Extract the (X, Y) coordinate from the center of the cell holding the provided text.  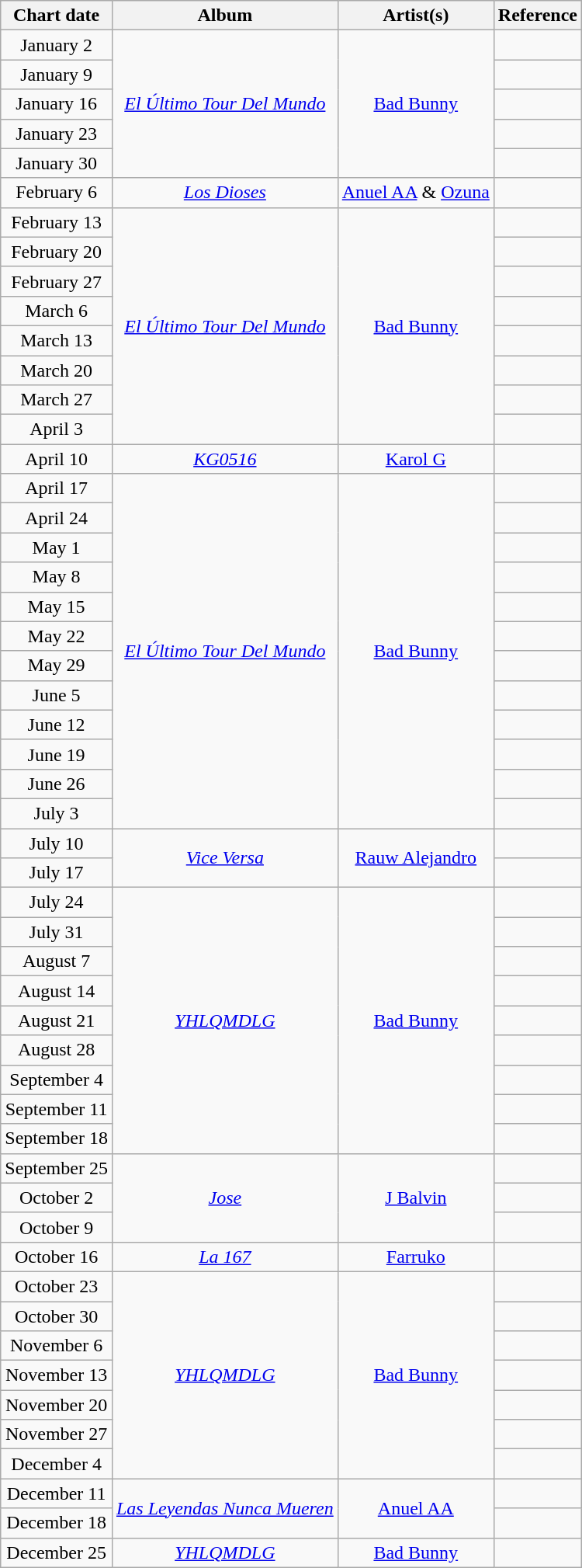
July 31 (57, 932)
May 8 (57, 577)
August 14 (57, 991)
May 1 (57, 548)
January 2 (57, 45)
March 13 (57, 340)
August 28 (57, 1050)
Anuel AA (416, 1508)
September 4 (57, 1080)
February 20 (57, 252)
July 24 (57, 902)
April 24 (57, 518)
July 17 (57, 873)
Farruko (416, 1257)
June 26 (57, 784)
August 7 (57, 961)
November 13 (57, 1375)
October 16 (57, 1257)
Reference (537, 16)
January 16 (57, 104)
March 20 (57, 370)
May 22 (57, 636)
Los Dioses (225, 193)
October 9 (57, 1227)
December 11 (57, 1493)
KG0516 (225, 459)
Las Leyendas Nunca Mueren (225, 1508)
Album (225, 16)
October 2 (57, 1198)
Rauw Alejandro (416, 857)
Vice Versa (225, 857)
March 27 (57, 400)
Artist(s) (416, 16)
La 167 (225, 1257)
February 27 (57, 281)
January 9 (57, 75)
June 5 (57, 695)
June 12 (57, 725)
February 13 (57, 222)
J Balvin (416, 1198)
May 29 (57, 666)
July 10 (57, 843)
March 6 (57, 311)
December 4 (57, 1464)
August 21 (57, 1020)
May 15 (57, 607)
December 18 (57, 1523)
April 17 (57, 488)
September 25 (57, 1168)
November 6 (57, 1346)
January 30 (57, 163)
April 10 (57, 459)
Anuel AA & Ozuna (416, 193)
Chart date (57, 16)
Karol G (416, 459)
September 11 (57, 1109)
October 23 (57, 1286)
February 6 (57, 193)
Jose (225, 1198)
December 25 (57, 1552)
January 23 (57, 134)
June 19 (57, 754)
November 20 (57, 1405)
October 30 (57, 1316)
April 3 (57, 429)
July 3 (57, 813)
September 18 (57, 1139)
November 27 (57, 1434)
